Identify which cell holds the provided text, then report its (X, Y) central coordinate. 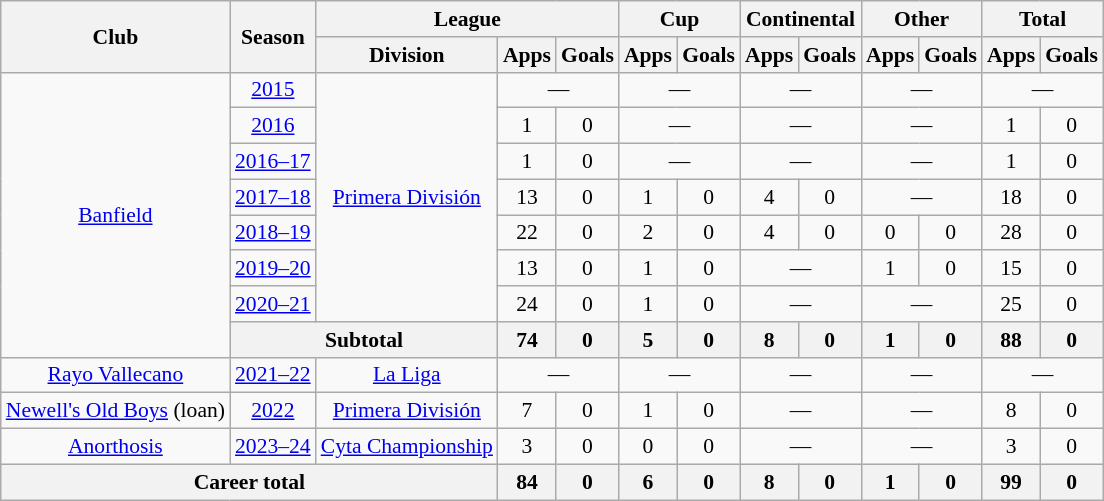
99 (1011, 482)
Season (273, 36)
84 (527, 482)
Cyta Championship (407, 447)
2015 (273, 90)
Division (407, 55)
2016 (273, 126)
24 (527, 304)
2022 (273, 411)
2021–22 (273, 375)
25 (1011, 304)
22 (527, 233)
2019–20 (273, 269)
6 (648, 482)
2018–19 (273, 233)
Rayo Vallecano (116, 375)
Banfield (116, 214)
La Liga (407, 375)
Continental (800, 19)
2020–21 (273, 304)
2016–17 (273, 162)
5 (648, 340)
Subtotal (364, 340)
Total (1042, 19)
Newell's Old Boys (loan) (116, 411)
28 (1011, 233)
7 (527, 411)
Career total (250, 482)
74 (527, 340)
2 (648, 233)
Cup (680, 19)
Anorthosis (116, 447)
League (468, 19)
88 (1011, 340)
2017–18 (273, 197)
Club (116, 36)
15 (1011, 269)
18 (1011, 197)
Other (922, 19)
2023–24 (273, 447)
